From the cell containing the given text, extract its center point as [x, y] coordinate. 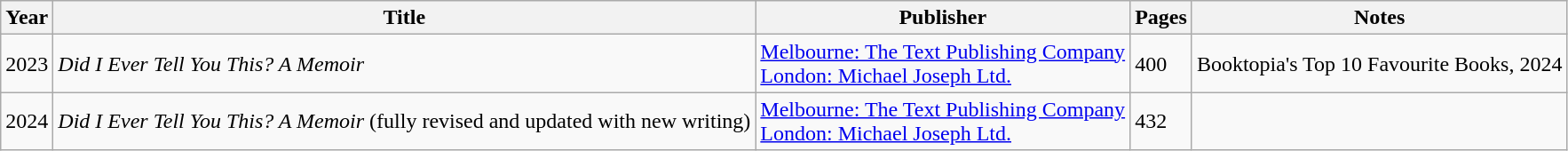
2023 [27, 64]
Notes [1380, 18]
Did I Ever Tell You This? A Memoir (fully revised and updated with new writing) [405, 121]
400 [1161, 64]
2024 [27, 121]
Booktopia's Top 10 Favourite Books, 2024 [1380, 64]
Year [27, 18]
Publisher [943, 18]
Did I Ever Tell You This? A Memoir [405, 64]
432 [1161, 121]
Title [405, 18]
Pages [1161, 18]
